Output the (X, Y) coordinate of the center of the cell containing the given text.  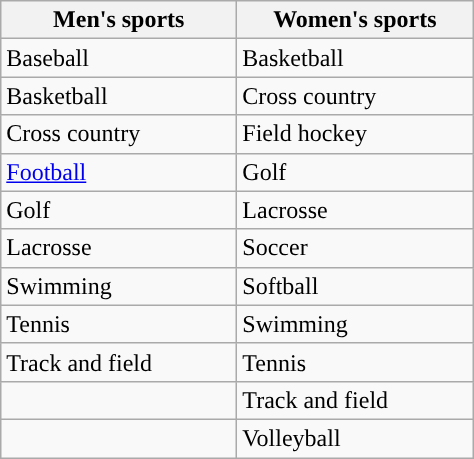
Field hockey (355, 134)
Softball (355, 286)
Football (119, 172)
Baseball (119, 58)
Men's sports (119, 20)
Women's sports (355, 20)
Soccer (355, 248)
Volleyball (355, 438)
